Find where the given text appears and provide that cell's center as (x, y) coordinate. 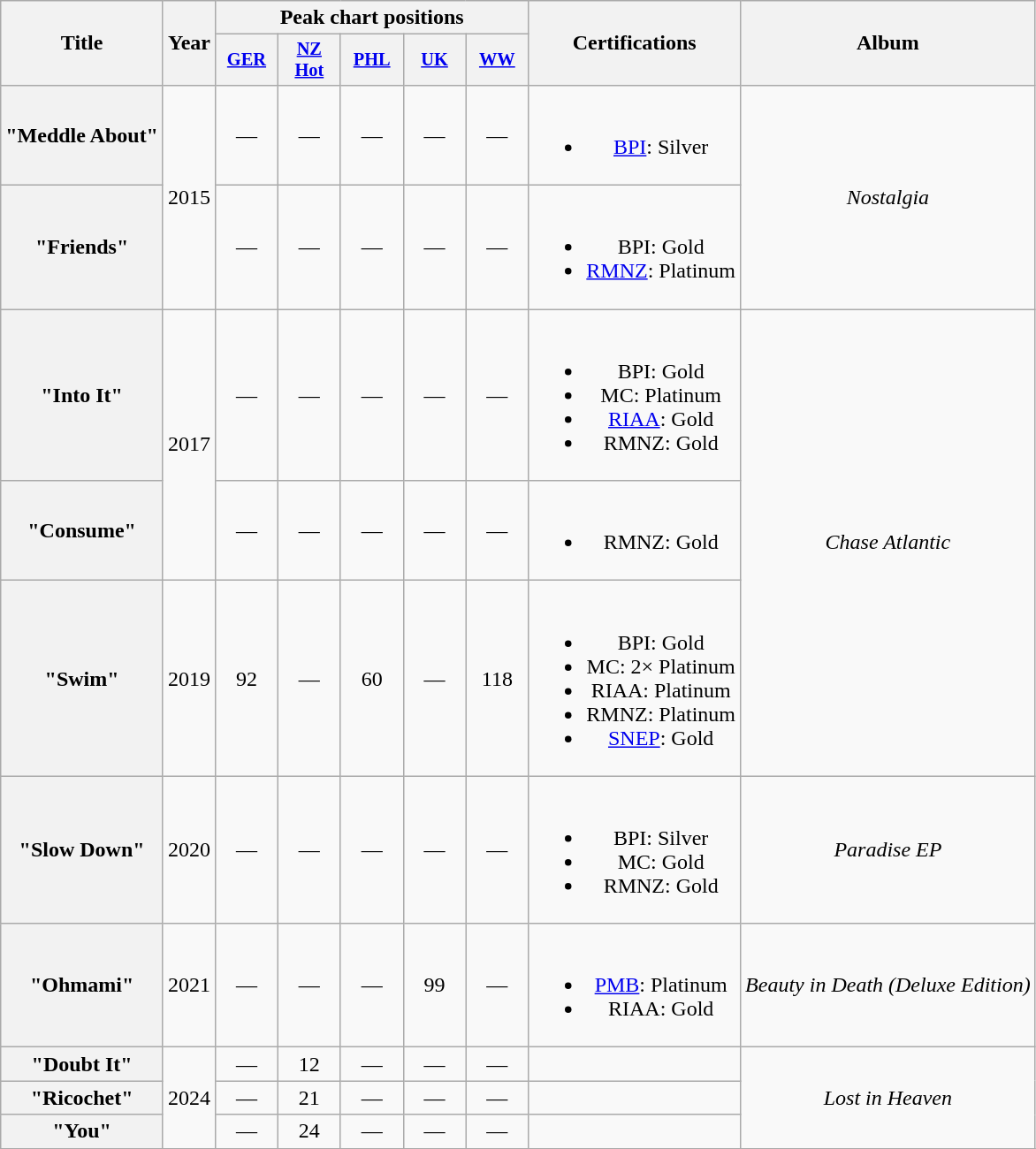
2021 (189, 985)
2015 (189, 196)
Title (82, 43)
"Swim" (82, 679)
UK (435, 60)
2019 (189, 679)
PMB: PlatinumRIAA: Gold (635, 985)
BPI: GoldMC: 2× PlatinumRIAA: PlatinumRMNZ: PlatinumSNEP: Gold (635, 679)
PHL (371, 60)
Certifications (635, 43)
92 (248, 679)
BPI: SilverMC: GoldRMNZ: Gold (635, 850)
"Ohmami" (82, 985)
Album (888, 43)
2024 (189, 1098)
2020 (189, 850)
Nostalgia (888, 196)
BPI: Silver (635, 134)
NZHot (309, 60)
118 (497, 679)
"You" (82, 1131)
60 (371, 679)
21 (309, 1098)
12 (309, 1064)
Beauty in Death (Deluxe Edition) (888, 985)
99 (435, 985)
Peak chart positions (372, 18)
GER (248, 60)
Lost in Heaven (888, 1098)
"Doubt It" (82, 1064)
"Meddle About" (82, 134)
2017 (189, 445)
"Into It" (82, 395)
Paradise EP (888, 850)
24 (309, 1131)
BPI: GoldRMNZ: Platinum (635, 247)
RMNZ: Gold (635, 530)
WW (497, 60)
Chase Atlantic (888, 543)
"Friends" (82, 247)
"Consume" (82, 530)
BPI: GoldMC: PlatinumRIAA: GoldRMNZ: Gold (635, 395)
"Slow Down" (82, 850)
Year (189, 43)
"Ricochet" (82, 1098)
